Detect which cell encompasses the target text, then output its (x, y) center coordinate. 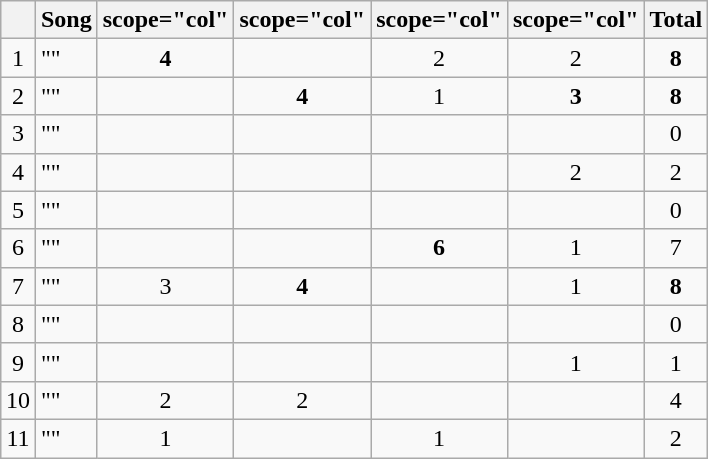
9 (18, 362)
11 (18, 438)
5 (18, 210)
Song (66, 20)
10 (18, 400)
Total (676, 20)
